Pinpoint the cell where the given text exists, returning its [X, Y] midpoint coordinate. 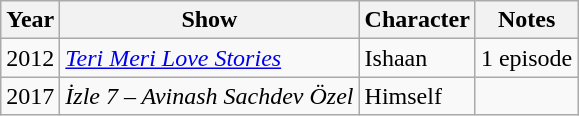
2012 [30, 58]
1 episode [526, 58]
Notes [526, 20]
Year [30, 20]
Teri Meri Love Stories [210, 58]
Character [417, 20]
Himself [417, 96]
Show [210, 20]
İzle 7 – Avinash Sachdev Özel [210, 96]
Ishaan [417, 58]
2017 [30, 96]
